Capture the cell that displays the provided text and extract its [x, y] central coordinate. 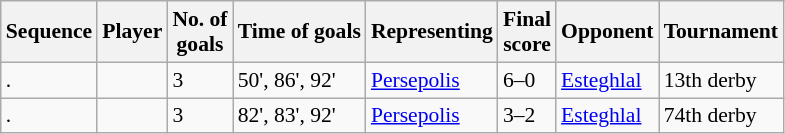
Tournament [721, 32]
No. ofgoals [200, 32]
Sequence [49, 32]
50', 86', 92' [300, 80]
3–2 [527, 116]
Player [132, 32]
13th derby [721, 80]
74th derby [721, 116]
Time of goals [300, 32]
Representing [432, 32]
82', 83', 92' [300, 116]
Finalscore [527, 32]
6–0 [527, 80]
Opponent [608, 32]
